Output the (X, Y) coordinate of the center of the cell containing the given text.  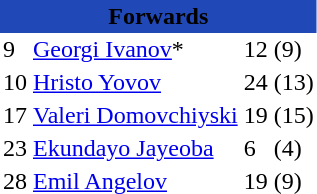
12 (256, 50)
9 (15, 50)
Ekundayo Jayeoba (136, 148)
23 (15, 148)
17 (15, 116)
24 (256, 82)
(9) (294, 50)
6 (256, 148)
10 (15, 82)
Georgi Ivanov* (136, 50)
(13) (294, 82)
Valeri Domovchiyski (136, 116)
(4) (294, 148)
Hristo Yovov (136, 82)
(15) (294, 116)
19 (256, 116)
Forwards (158, 16)
